Capture the cell that displays the provided text and extract its [x, y] central coordinate. 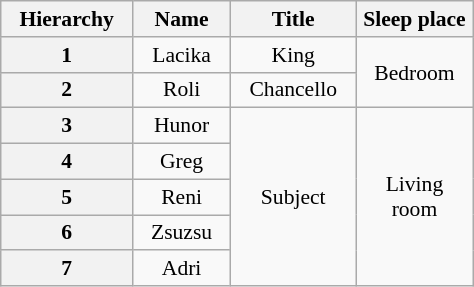
Title [294, 19]
Greg [181, 162]
King [294, 55]
7 [67, 269]
Lacika [181, 55]
Living room [415, 197]
Name [181, 19]
3 [67, 126]
4 [67, 162]
1 [67, 55]
Roli [181, 90]
Chancello [294, 90]
Sleep place [415, 19]
Bedroom [415, 72]
Zsuzsu [181, 233]
5 [67, 197]
Hunor [181, 126]
Hierarchy [67, 19]
Reni [181, 197]
2 [67, 90]
6 [67, 233]
Subject [294, 197]
Adri [181, 269]
